Detect which cell encompasses the target text, then output its [x, y] center coordinate. 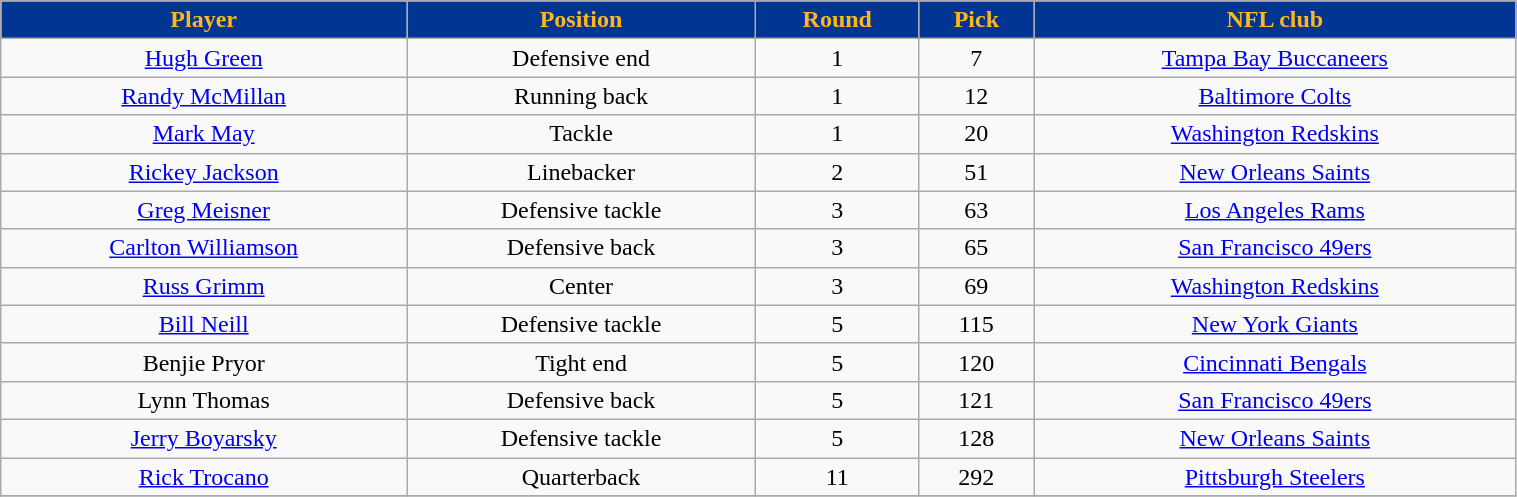
Lynn Thomas [204, 400]
11 [838, 477]
Pick [976, 20]
12 [976, 96]
Mark May [204, 134]
Pittsburgh Steelers [1275, 477]
Tampa Bay Buccaneers [1275, 58]
Linebacker [582, 172]
Rick Trocano [204, 477]
Randy McMillan [204, 96]
292 [976, 477]
Russ Grimm [204, 286]
Quarterback [582, 477]
7 [976, 58]
Benjie Pryor [204, 362]
New York Giants [1275, 324]
Defensive end [582, 58]
63 [976, 210]
Jerry Boyarsky [204, 438]
Round [838, 20]
Center [582, 286]
Tackle [582, 134]
51 [976, 172]
Carlton Williamson [204, 248]
Player [204, 20]
Greg Meisner [204, 210]
Cincinnati Bengals [1275, 362]
128 [976, 438]
Bill Neill [204, 324]
Tight end [582, 362]
Los Angeles Rams [1275, 210]
Running back [582, 96]
Position [582, 20]
20 [976, 134]
NFL club [1275, 20]
115 [976, 324]
69 [976, 286]
65 [976, 248]
Hugh Green [204, 58]
Baltimore Colts [1275, 96]
120 [976, 362]
121 [976, 400]
Rickey Jackson [204, 172]
2 [838, 172]
